Pinpoint the cell where the given text exists, returning its [X, Y] midpoint coordinate. 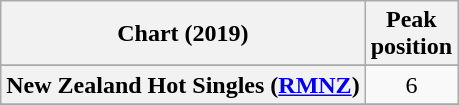
Chart (2019) [183, 34]
New Zealand Hot Singles (RMNZ) [183, 85]
Peakposition [411, 34]
6 [411, 85]
